Extract the [x, y] coordinate from the center of the cell holding the provided text.  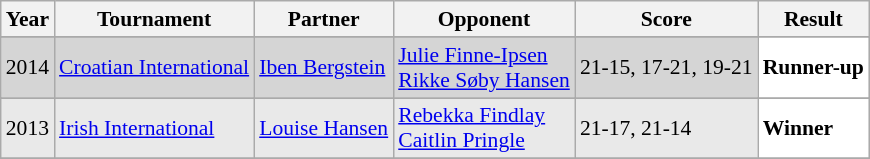
Croatian International [154, 68]
Julie Finne-Ipsen Rikke Søby Hansen [484, 68]
Iben Bergstein [324, 68]
Irish International [154, 128]
Louise Hansen [324, 128]
Tournament [154, 19]
Winner [814, 128]
2013 [28, 128]
Result [814, 19]
Opponent [484, 19]
Partner [324, 19]
2014 [28, 68]
21-17, 21-14 [666, 128]
Score [666, 19]
Year [28, 19]
Rebekka Findlay Caitlin Pringle [484, 128]
Runner-up [814, 68]
21-15, 17-21, 19-21 [666, 68]
